Return the [x, y] coordinate for the center point of the cell that contains the specified text.  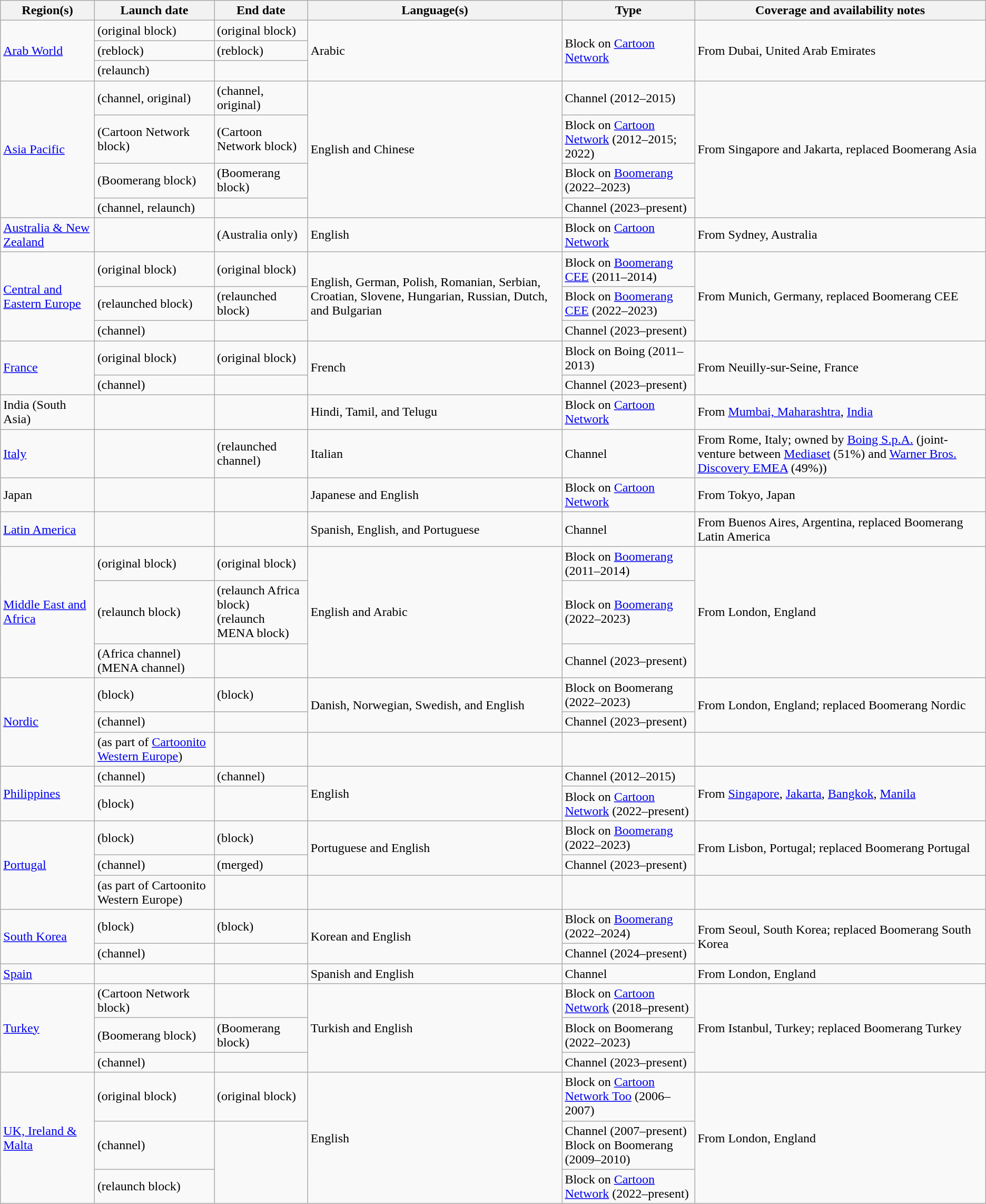
South Korea [47, 937]
Philippines [47, 794]
Block on Cartoon Network Too (2006–2007) [628, 1097]
Arab World [47, 51]
Coverage and availability notes [840, 11]
(merged) [261, 865]
Turkish and English [435, 1028]
Asia Pacific [47, 149]
From Munich, Germany, replaced Boomerang CEE [840, 296]
Italy [47, 454]
Spanish and English [435, 974]
From Rome, Italy; owned by Boing S.p.A. (joint-venture between Mediaset (51%) and Warner Bros. Discovery EMEA (49%)) [840, 454]
French [435, 368]
Block on Cartoon Network (2012–2015; 2022) [628, 139]
Portugal [47, 865]
Middle East and Africa [47, 612]
Language(s) [435, 11]
Block on Boomerang CEE (2022–2023) [628, 304]
Channel (2007–present)Block on Boomerang (2009–2010) [628, 1145]
Block on Cartoon Network (2018–present) [628, 1001]
Central and Eastern Europe [47, 296]
Region(s) [47, 11]
Block on Boing (2011–2013) [628, 357]
Type [628, 11]
From Sydney, Australia [840, 235]
From Lisbon, Portugal; replaced Boomerang Portugal [840, 847]
From Dubai, United Arab Emirates [840, 51]
India (South Asia) [47, 412]
(relaunched channel) [261, 454]
From Singapore and Jakarta, replaced Boomerang Asia [840, 149]
End date [261, 11]
Arabic [435, 51]
Block on Boomerang (2011–2014) [628, 564]
Block on Boomerang (2022–2024) [628, 926]
UK, Ireland & Malta [47, 1138]
Turkey [47, 1028]
From London, England; replaced Boomerang Nordic [840, 705]
Spain [47, 974]
(channel, relaunch) [154, 208]
Nordic [47, 722]
Launch date [154, 11]
English and Chinese [435, 149]
(relaunch) [154, 71]
From Seoul, South Korea; replaced Boomerang South Korea [840, 937]
(Africa channel) (MENA channel) [154, 661]
Channel (2024–present) [628, 954]
From Istanbul, Turkey; replaced Boomerang Turkey [840, 1028]
Hindi, Tamil, and Telugu [435, 412]
Spanish, English, and Portuguese [435, 529]
English, German, Polish, Romanian, Serbian, Croatian, Slovene, Hungarian, Russian, Dutch, and Bulgarian [435, 296]
Portuguese and English [435, 847]
(relaunch Africa block) (relaunch MENA block) [261, 612]
From Buenos Aires, Argentina, replaced Boomerang Latin America [840, 529]
English and Arabic [435, 612]
Block on Boomerang CEE (2011–2014) [628, 269]
From Neuilly-sur-Seine, France [840, 368]
Danish, Norwegian, Swedish, and English [435, 705]
From Singapore, Jakarta, Bangkok, Manila [840, 794]
From Mumbai, Maharashtra, India [840, 412]
Japan [47, 495]
France [47, 368]
Japanese and English [435, 495]
From Tokyo, Japan [840, 495]
(Australia only) [261, 235]
Australia & New Zealand [47, 235]
Latin America [47, 529]
Korean and English [435, 937]
Italian [435, 454]
